Provide the [x, y] coordinate of the cell's center where the given text is located.  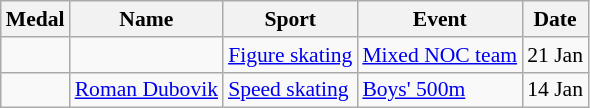
Mixed NOC team [440, 55]
Boys' 500m [440, 90]
Medal [36, 19]
21 Jan [555, 55]
Date [555, 19]
Figure skating [290, 55]
Roman Dubovik [146, 90]
Event [440, 19]
14 Jan [555, 90]
Name [146, 19]
Speed skating [290, 90]
Sport [290, 19]
